Identify which cell holds the provided text, then report its [x, y] central coordinate. 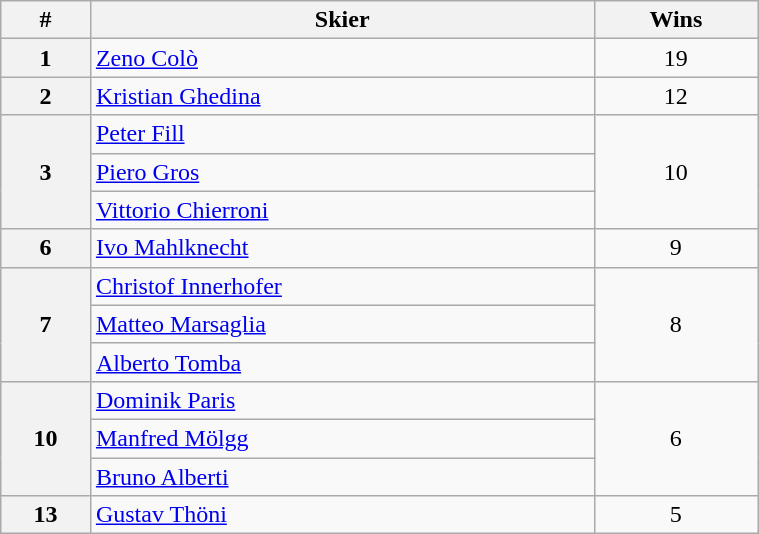
Christof Innerhofer [342, 286]
13 [46, 515]
Peter Fill [342, 134]
12 [676, 96]
Bruno Alberti [342, 477]
Wins [676, 20]
19 [676, 58]
8 [676, 324]
Piero Gros [342, 172]
3 [46, 172]
Alberto Tomba [342, 362]
# [46, 20]
5 [676, 515]
Gustav Thöni [342, 515]
Zeno Colò [342, 58]
Kristian Ghedina [342, 96]
Matteo Marsaglia [342, 324]
Manfred Mölgg [342, 438]
Dominik Paris [342, 400]
1 [46, 58]
9 [676, 248]
7 [46, 324]
Skier [342, 20]
Vittorio Chierroni [342, 210]
2 [46, 96]
Ivo Mahlknecht [342, 248]
